Find where the given text appears and provide that cell's center as (X, Y) coordinate. 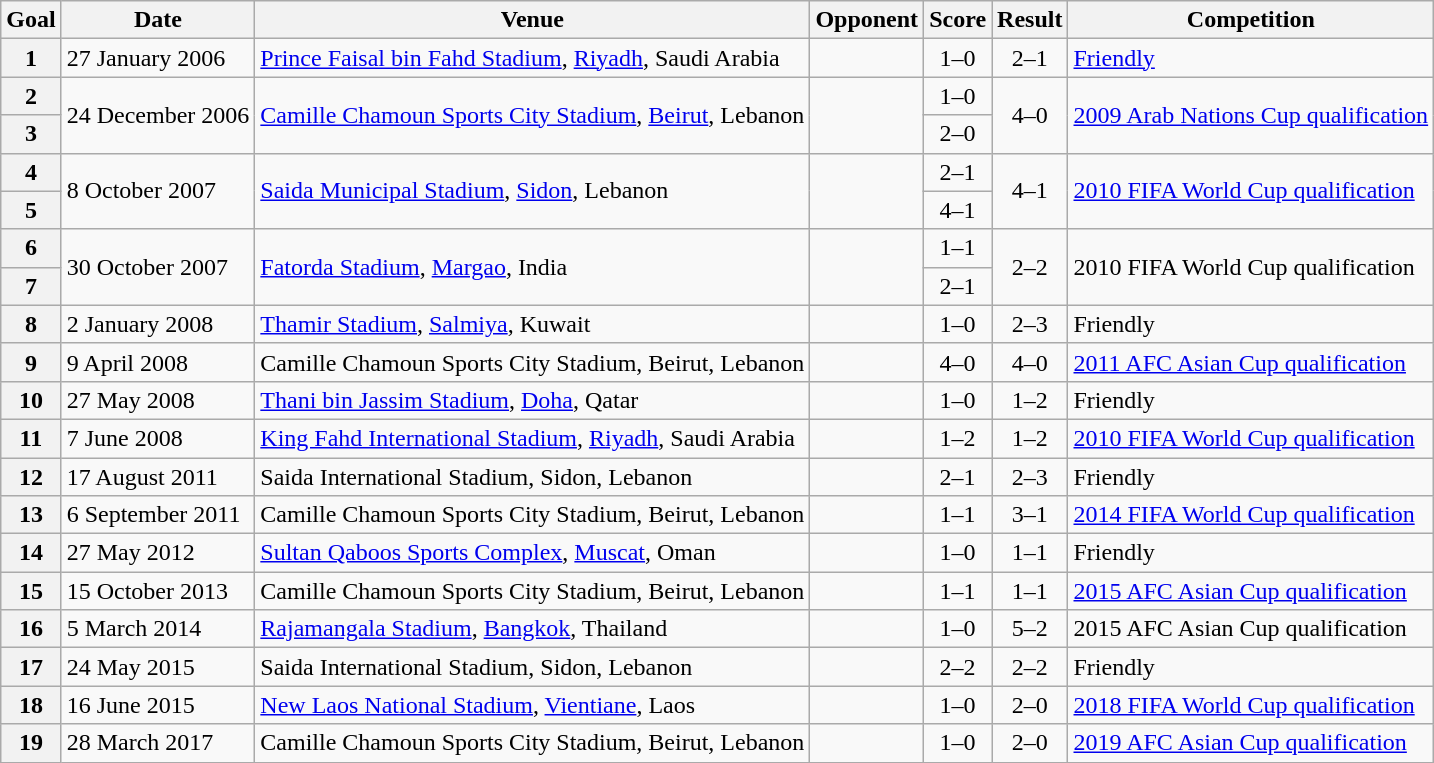
Thamir Stadium, Salmiya, Kuwait (532, 324)
Venue (532, 20)
Thani bin Jassim Stadium, Doha, Qatar (532, 400)
Fatorda Stadium, Margao, India (532, 267)
16 (31, 629)
28 March 2017 (158, 743)
15 (31, 591)
Goal (31, 20)
1 (31, 58)
King Fahd International Stadium, Riyadh, Saudi Arabia (532, 438)
9 (31, 362)
Date (158, 20)
27 May 2012 (158, 553)
6 September 2011 (158, 515)
2 January 2008 (158, 324)
10 (31, 400)
17 August 2011 (158, 477)
11 (31, 438)
19 (31, 743)
6 (31, 248)
7 June 2008 (158, 438)
27 January 2006 (158, 58)
4 (31, 172)
18 (31, 705)
2011 AFC Asian Cup qualification (1251, 362)
Rajamangala Stadium, Bangkok, Thailand (532, 629)
9 April 2008 (158, 362)
12 (31, 477)
8 (31, 324)
Prince Faisal bin Fahd Stadium, Riyadh, Saudi Arabia (532, 58)
Saida Municipal Stadium, Sidon, Lebanon (532, 191)
27 May 2008 (158, 400)
5 (31, 210)
14 (31, 553)
24 May 2015 (158, 667)
2014 FIFA World Cup qualification (1251, 515)
3–1 (1030, 515)
Score (958, 20)
New Laos National Stadium, Vientiane, Laos (532, 705)
7 (31, 286)
8 October 2007 (158, 191)
2019 AFC Asian Cup qualification (1251, 743)
16 June 2015 (158, 705)
13 (31, 515)
Result (1030, 20)
2 (31, 96)
15 October 2013 (158, 591)
3 (31, 134)
5 March 2014 (158, 629)
24 December 2006 (158, 115)
30 October 2007 (158, 267)
Opponent (867, 20)
2018 FIFA World Cup qualification (1251, 705)
Competition (1251, 20)
Sultan Qaboos Sports Complex, Muscat, Oman (532, 553)
5–2 (1030, 629)
2009 Arab Nations Cup qualification (1251, 115)
17 (31, 667)
